Provide the (X, Y) coordinate of the cell's center where the given text is located.  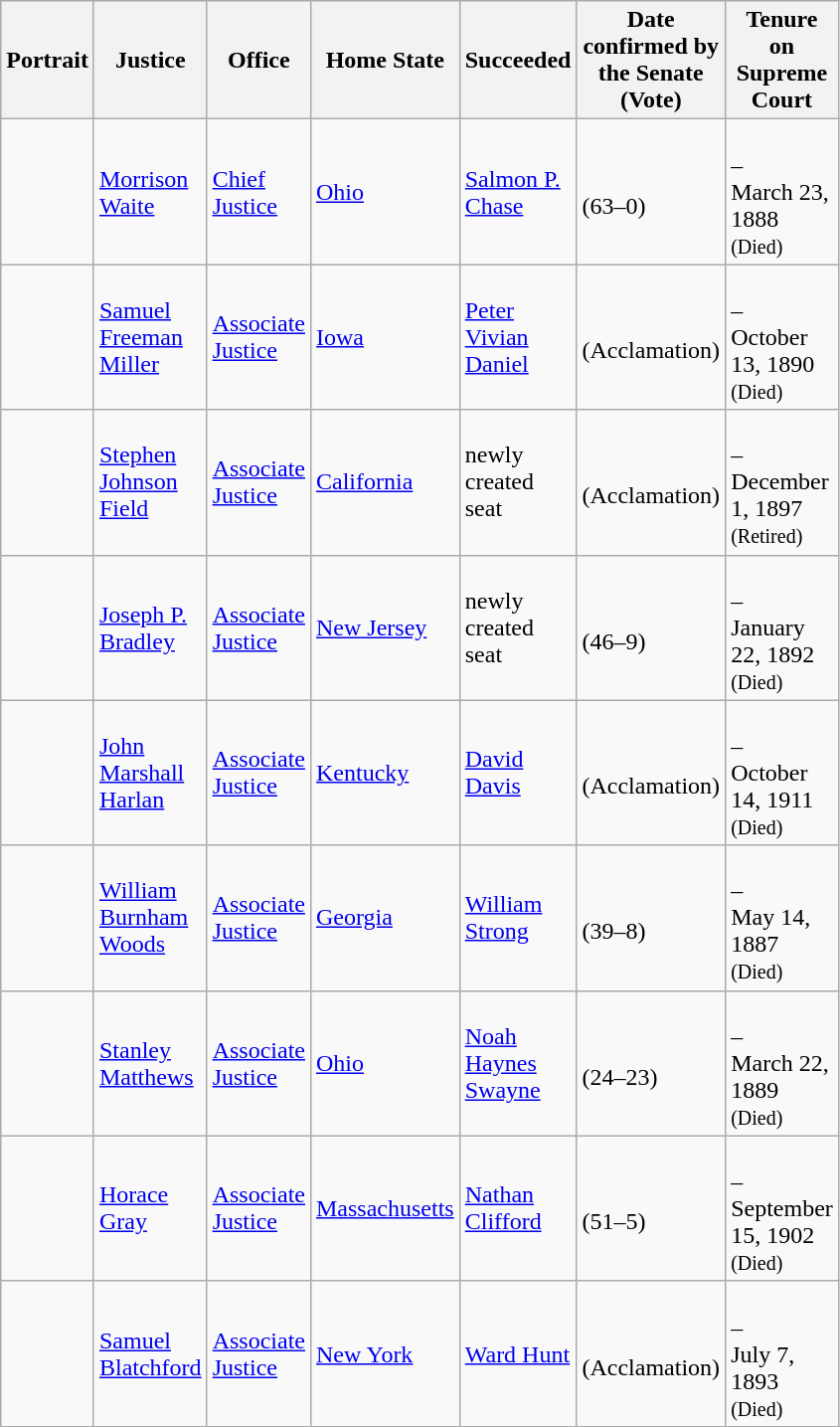
Iowa (385, 337)
Georgia (385, 918)
Joseph P. Bradley (150, 627)
Succeeded (518, 60)
Portrait (48, 60)
Stephen Johnson Field (150, 482)
William Burnham Woods (150, 918)
Justice (150, 60)
–March 22, 1889(Died) (782, 1063)
Massachusetts (385, 1208)
Office (258, 60)
Noah Haynes Swayne (518, 1063)
Stanley Matthews (150, 1063)
–October 13, 1890(Died) (782, 337)
Chief Justice (258, 192)
–July 7, 1893(Died) (782, 1353)
Samuel Blatchford (150, 1353)
Salmon P. Chase (518, 192)
Samuel Freeman Miller (150, 337)
–September 15, 1902(Died) (782, 1208)
California (385, 482)
(51–5) (651, 1208)
Morrison Waite (150, 192)
Ward Hunt (518, 1353)
–May 14, 1887(Died) (782, 918)
(24–23) (651, 1063)
Peter Vivian Daniel (518, 337)
(63–0) (651, 192)
–January 22, 1892(Died) (782, 627)
Nathan Clifford (518, 1208)
Home State (385, 60)
–October 14, 1911(Died) (782, 773)
William Strong (518, 918)
New York (385, 1353)
Tenure on Supreme Court (782, 60)
(46–9) (651, 627)
(39–8) (651, 918)
Date confirmed by the Senate(Vote) (651, 60)
Kentucky (385, 773)
New Jersey (385, 627)
–March 23, 1888(Died) (782, 192)
–December 1, 1897(Retired) (782, 482)
John Marshall Harlan (150, 773)
Horace Gray (150, 1208)
David Davis (518, 773)
